Output the (X, Y) coordinate of the center of the cell containing the given text.  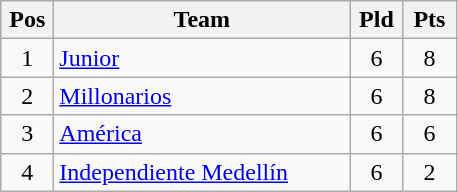
Junior (202, 58)
Pts (430, 20)
Millonarios (202, 96)
América (202, 134)
Pld (376, 20)
Team (202, 20)
Independiente Medellín (202, 172)
1 (28, 58)
3 (28, 134)
4 (28, 172)
Pos (28, 20)
